Locate the cell with the specified text and output its (X, Y) center coordinate. 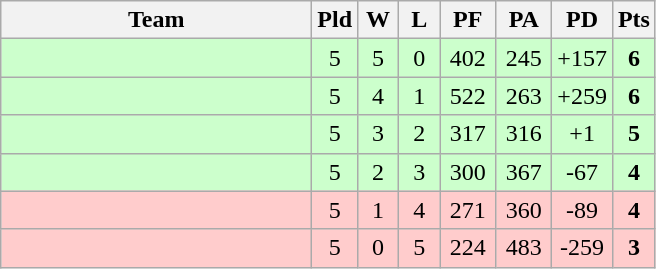
483 (524, 248)
L (420, 20)
+259 (582, 96)
+1 (582, 134)
W (378, 20)
-89 (582, 210)
316 (524, 134)
360 (524, 210)
263 (524, 96)
Pld (335, 20)
224 (468, 248)
245 (524, 58)
PA (524, 20)
317 (468, 134)
PD (582, 20)
402 (468, 58)
367 (524, 172)
Team (156, 20)
PF (468, 20)
-259 (582, 248)
271 (468, 210)
-67 (582, 172)
522 (468, 96)
Pts (634, 20)
+157 (582, 58)
300 (468, 172)
